Return the [X, Y] coordinate for the center point of the cell that contains the specified text.  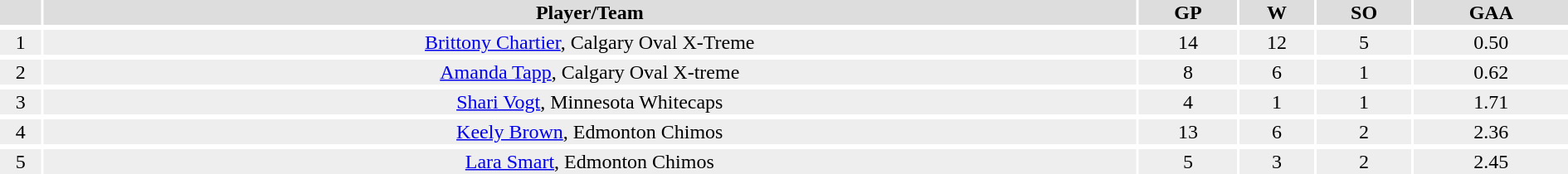
Keely Brown, Edmonton Chimos [589, 132]
Amanda Tapp, Calgary Oval X-treme [589, 72]
Brittony Chartier, Calgary Oval X-Treme [589, 42]
0.50 [1492, 42]
12 [1278, 42]
2.36 [1492, 132]
Lara Smart, Edmonton Chimos [589, 162]
GP [1188, 12]
Shari Vogt, Minnesota Whitecaps [589, 102]
13 [1188, 132]
W [1278, 12]
0.62 [1492, 72]
14 [1188, 42]
1.71 [1492, 102]
GAA [1492, 12]
2.45 [1492, 162]
Player/Team [589, 12]
8 [1188, 72]
SO [1364, 12]
